Output the [X, Y] coordinate of the center of the cell containing the given text.  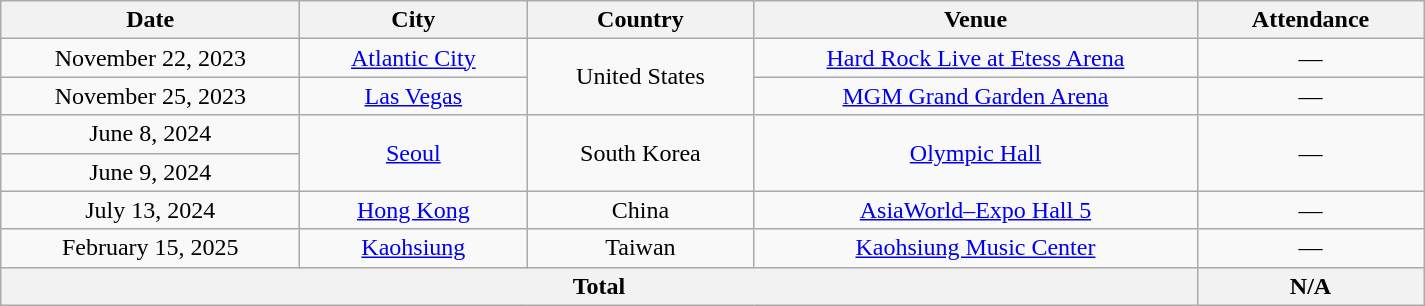
Seoul [414, 153]
Las Vegas [414, 96]
N/A [1310, 286]
MGM Grand Garden Arena [976, 96]
June 8, 2024 [150, 134]
Atlantic City [414, 58]
Total [599, 286]
Kaohsiung [414, 248]
United States [640, 77]
June 9, 2024 [150, 172]
City [414, 20]
Taiwan [640, 248]
Country [640, 20]
November 22, 2023 [150, 58]
AsiaWorld–Expo Hall 5 [976, 210]
February 15, 2025 [150, 248]
Hard Rock Live at Etess Arena [976, 58]
July 13, 2024 [150, 210]
November 25, 2023 [150, 96]
Date [150, 20]
Hong Kong [414, 210]
Kaohsiung Music Center [976, 248]
Attendance [1310, 20]
China [640, 210]
Venue [976, 20]
South Korea [640, 153]
Olympic Hall [976, 153]
